Pinpoint the cell where the given text exists, returning its [x, y] midpoint coordinate. 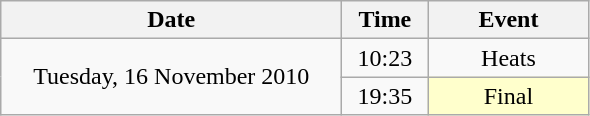
10:23 [385, 58]
Heats [508, 58]
Tuesday, 16 November 2010 [172, 77]
19:35 [385, 96]
Time [385, 20]
Final [508, 96]
Event [508, 20]
Date [172, 20]
